Detect which cell encompasses the target text, then output its (X, Y) center coordinate. 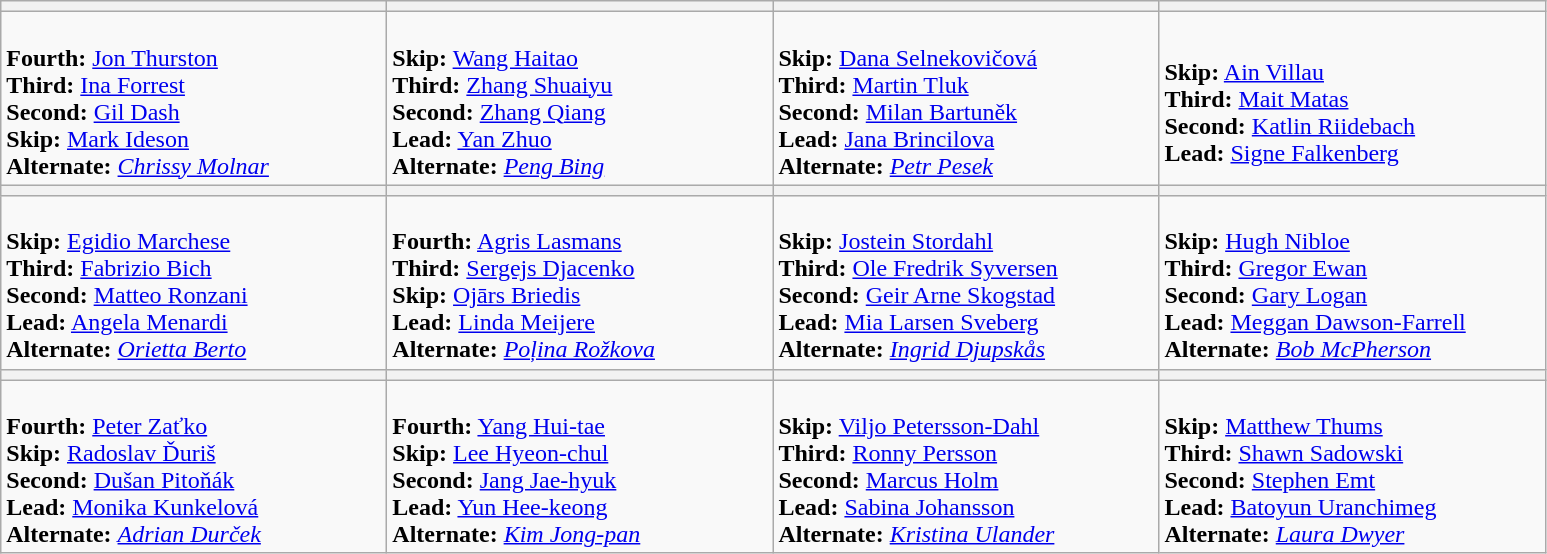
Skip: Matthew Thums Third: Shawn Sadowski Second: Stephen Emt Lead: Batoyun Uranchimeg Alternate: Laura Dwyer (1352, 466)
Fourth: Yang Hui-tae Skip: Lee Hyeon-chul Second: Jang Jae-hyuk Lead: Yun Hee-keong Alternate: Kim Jong-pan (580, 466)
Skip: Egidio Marchese Third: Fabrizio Bich Second: Matteo Ronzani Lead: Angela Menardi Alternate: Orietta Berto (194, 282)
Skip: Dana Selnekovičová Third: Martin Tluk Second: Milan Bartuněk Lead: Jana Brincilova Alternate: Petr Pesek (966, 98)
Skip: Wang Haitao Third: Zhang Shuaiyu Second: Zhang Qiang Lead: Yan Zhuo Alternate: Peng Bing (580, 98)
Skip: Viljo Petersson-Dahl Third: Ronny Persson Second: Marcus Holm Lead: Sabina Johansson Alternate: Kristina Ulander (966, 466)
Fourth: Peter Zaťko Skip: Radoslav Ďuriš Second: Dušan Pitoňák Lead: Monika Kunkelová Alternate: Adrian Durček (194, 466)
Skip: Ain Villau Third: Mait Matas Second: Katlin Riidebach Lead: Signe Falkenberg (1352, 98)
Fourth: Agris Lasmans Third: Sergejs Djacenko Skip: Ojārs Briedis Lead: Linda Meijere Alternate: Poļina Rožkova (580, 282)
Fourth: Jon Thurston Third: Ina Forrest Second: Gil Dash Skip: Mark Ideson Alternate: Chrissy Molnar (194, 98)
Skip: Hugh Nibloe Third: Gregor Ewan Second: Gary Logan Lead: Meggan Dawson-Farrell Alternate: Bob McPherson (1352, 282)
Skip: Jostein Stordahl Third: Ole Fredrik Syversen Second: Geir Arne Skogstad Lead: Mia Larsen Sveberg Alternate: Ingrid Djupskås (966, 282)
